Detect which cell encompasses the target text, then output its (x, y) center coordinate. 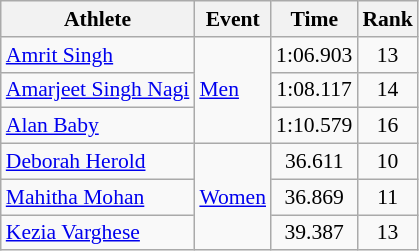
1:06.903 (314, 55)
Mahitha Mohan (98, 197)
11 (388, 197)
Men (232, 90)
Deborah Herold (98, 162)
39.387 (314, 233)
Amrit Singh (98, 55)
Time (314, 19)
Women (232, 198)
14 (388, 90)
16 (388, 126)
Kezia Varghese (98, 233)
10 (388, 162)
Alan Baby (98, 126)
Event (232, 19)
36.611 (314, 162)
Rank (388, 19)
1:10.579 (314, 126)
1:08.117 (314, 90)
Athlete (98, 19)
36.869 (314, 197)
Amarjeet Singh Nagi (98, 90)
